Search for the cell housing the specified text and yield its (X, Y) center coordinate. 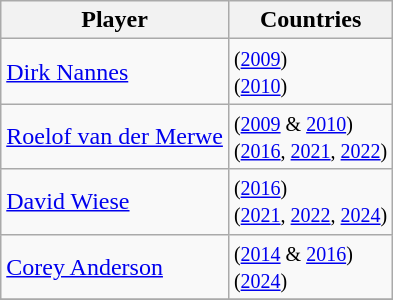
Countries (310, 20)
(2016) (2021, 2022, 2024) (310, 202)
(2009 & 2010) (2016, 2021, 2022) (310, 136)
Corey Anderson (115, 266)
(2014 & 2016) (2024) (310, 266)
(2009) (2010) (310, 72)
David Wiese (115, 202)
Dirk Nannes (115, 72)
Roelof van der Merwe (115, 136)
Player (115, 20)
